Return the [x, y] coordinate for the center point of the cell that contains the specified text.  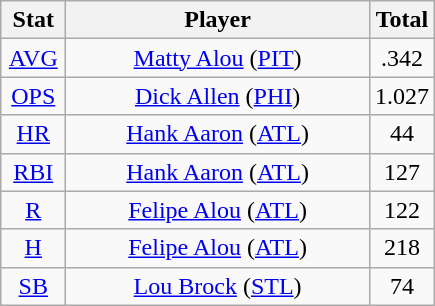
74 [402, 286]
1.027 [402, 96]
H [34, 248]
Stat [34, 20]
SB [34, 286]
Lou Brock (STL) [218, 286]
R [34, 210]
Player [218, 20]
Matty Alou (PIT) [218, 58]
218 [402, 248]
AVG [34, 58]
RBI [34, 172]
OPS [34, 96]
127 [402, 172]
Dick Allen (PHI) [218, 96]
.342 [402, 58]
44 [402, 134]
Total [402, 20]
HR [34, 134]
122 [402, 210]
